Locate the cell with the specified text and output its (X, Y) center coordinate. 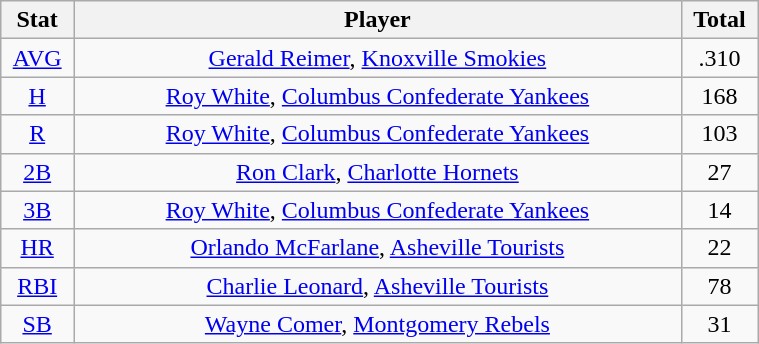
27 (719, 172)
168 (719, 96)
31 (719, 324)
3B (38, 210)
103 (719, 134)
RBI (38, 286)
78 (719, 286)
Stat (38, 20)
2B (38, 172)
Orlando McFarlane, Asheville Tourists (378, 248)
HR (38, 248)
SB (38, 324)
R (38, 134)
22 (719, 248)
Charlie Leonard, Asheville Tourists (378, 286)
Ron Clark, Charlotte Hornets (378, 172)
14 (719, 210)
Gerald Reimer, Knoxville Smokies (378, 58)
AVG (38, 58)
Wayne Comer, Montgomery Rebels (378, 324)
H (38, 96)
Player (378, 20)
Total (719, 20)
.310 (719, 58)
